For the text-containing cell, return its midpoint in (X, Y) coordinate format. 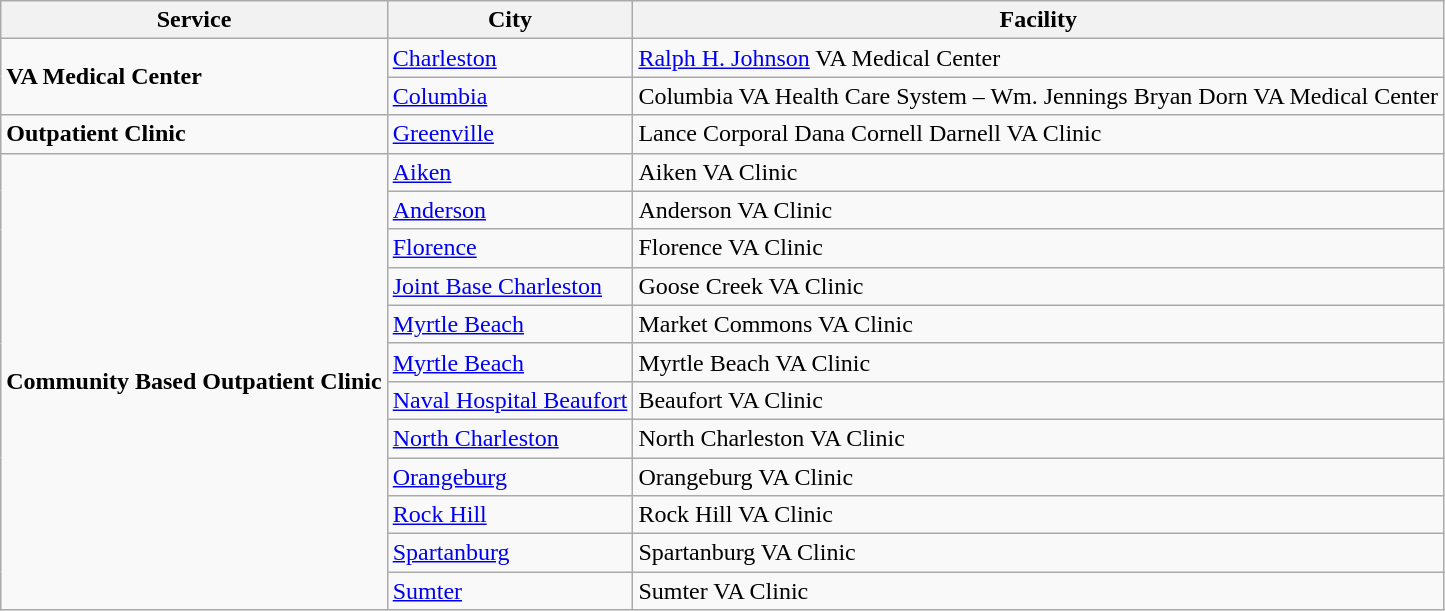
Anderson VA Clinic (1038, 210)
Ralph H. Johnson VA Medical Center (1038, 58)
VA Medical Center (194, 77)
Facility (1038, 20)
Orangeburg (510, 477)
Sumter VA Clinic (1038, 591)
City (510, 20)
Columbia (510, 96)
North Charleston (510, 438)
Anderson (510, 210)
Naval Hospital Beaufort (510, 400)
Community Based Outpatient Clinic (194, 382)
Service (194, 20)
Florence (510, 248)
Joint Base Charleston (510, 286)
Rock Hill (510, 515)
North Charleston VA Clinic (1038, 438)
Goose Creek VA Clinic (1038, 286)
Beaufort VA Clinic (1038, 400)
Sumter (510, 591)
Spartanburg VA Clinic (1038, 553)
Lance Corporal Dana Cornell Darnell VA Clinic (1038, 134)
Market Commons VA Clinic (1038, 324)
Outpatient Clinic (194, 134)
Orangeburg VA Clinic (1038, 477)
Aiken VA Clinic (1038, 172)
Florence VA Clinic (1038, 248)
Spartanburg (510, 553)
Greenville (510, 134)
Charleston (510, 58)
Aiken (510, 172)
Myrtle Beach VA Clinic (1038, 362)
Columbia VA Health Care System – Wm. Jennings Bryan Dorn VA Medical Center (1038, 96)
Rock Hill VA Clinic (1038, 515)
